Locate the cell with the specified text and output its [x, y] center coordinate. 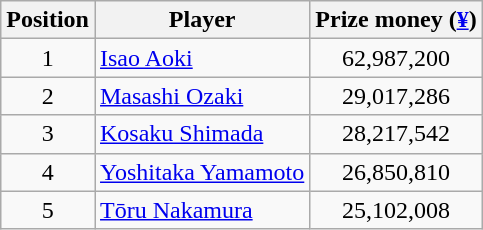
4 [48, 172]
28,217,542 [396, 134]
26,850,810 [396, 172]
62,987,200 [396, 58]
1 [48, 58]
Prize money (¥) [396, 20]
5 [48, 210]
Kosaku Shimada [202, 134]
Tōru Nakamura [202, 210]
Yoshitaka Yamamoto [202, 172]
25,102,008 [396, 210]
29,017,286 [396, 96]
2 [48, 96]
Position [48, 20]
Isao Aoki [202, 58]
3 [48, 134]
Masashi Ozaki [202, 96]
Player [202, 20]
